Search for the cell housing the specified text and yield its [X, Y] center coordinate. 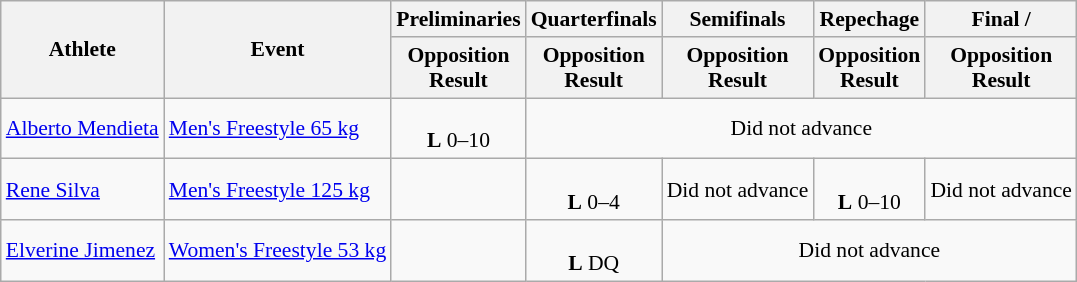
Final / [1001, 19]
Preliminaries [458, 19]
Elverine Jimenez [82, 250]
Semifinals [738, 19]
Alberto Mendieta [82, 128]
Men's Freestyle 65 kg [278, 128]
L DQ [594, 250]
Repechage [869, 19]
Athlete [82, 50]
Quarterfinals [594, 19]
L 0–4 [594, 190]
Rene Silva [82, 190]
Event [278, 50]
Women's Freestyle 53 kg [278, 250]
Men's Freestyle 125 kg [278, 190]
